Detect which cell encompasses the target text, then output its [X, Y] center coordinate. 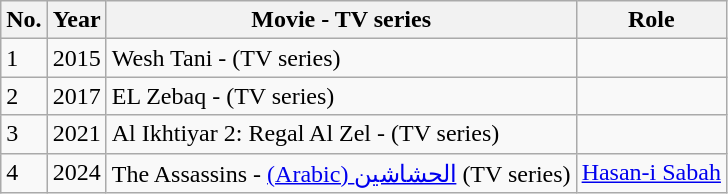
4 [24, 173]
1 [24, 58]
2017 [76, 96]
Role [651, 20]
2 [24, 96]
The Assassins - (Arabic) الحشاشين (TV series) [341, 173]
Movie - TV series [341, 20]
Year [76, 20]
2024 [76, 173]
3 [24, 134]
2015 [76, 58]
2021 [76, 134]
Hasan-i Sabah [651, 173]
Wesh Tani - (TV series) [341, 58]
Al Ikhtiyar 2: Regal Al Zel - (TV series) [341, 134]
EL Zebaq - (TV series) [341, 96]
No. [24, 20]
